Search for the cell housing the specified text and yield its [X, Y] center coordinate. 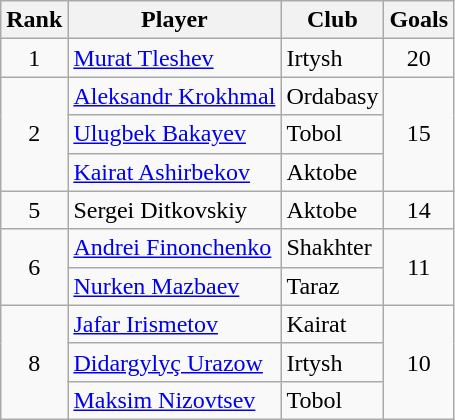
Jafar Irismetov [174, 324]
Murat Tleshev [174, 58]
10 [419, 362]
8 [34, 362]
Kairat Ashirbekov [174, 172]
Rank [34, 20]
11 [419, 267]
1 [34, 58]
15 [419, 134]
6 [34, 267]
Sergei Ditkovskiy [174, 210]
Ulugbek Bakayev [174, 134]
Andrei Finonchenko [174, 248]
Taraz [332, 286]
5 [34, 210]
Shakhter [332, 248]
Aleksandr Krokhmal [174, 96]
14 [419, 210]
2 [34, 134]
Nurken Mazbaev [174, 286]
Kairat [332, 324]
Goals [419, 20]
20 [419, 58]
Maksim Nizovtsev [174, 400]
Player [174, 20]
Didargylyç Urazow [174, 362]
Ordabasy [332, 96]
Club [332, 20]
